Locate the cell with the specified text and output its [X, Y] center coordinate. 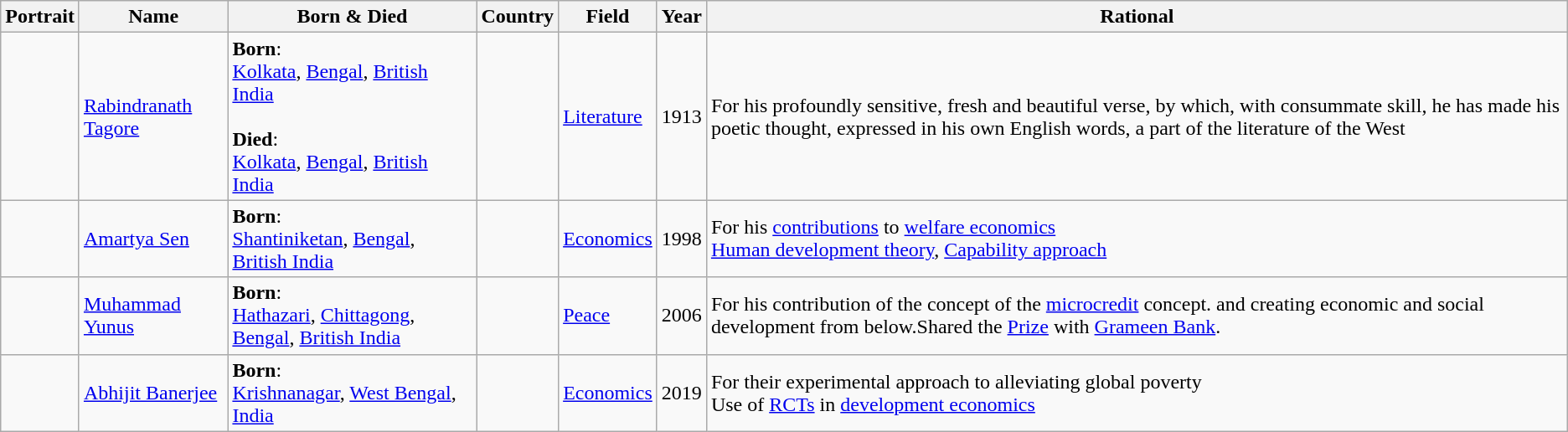
Born: Kolkata, Bengal, British IndiaDied: Kolkata, Bengal, British India [352, 116]
Born: Krishnanagar, West Bengal, India [352, 393]
Born: Hathazari, Chittagong, Bengal, British India [352, 316]
Name [152, 17]
2019 [682, 393]
Peace [608, 316]
2006 [682, 316]
Born: Shantiniketan, Bengal, British India [352, 239]
Born & Died [352, 17]
1998 [682, 239]
Rabindranath Tagore [152, 116]
For their experimental approach to alleviating global povertyUse of RCTs in development economics [1137, 393]
Muhammad Yunus [152, 316]
Country [518, 17]
Rational [1137, 17]
For his contributions to welfare economicsHuman development theory, Capability approach [1137, 239]
Literature [608, 116]
1913 [682, 116]
Abhijit Banerjee [152, 393]
Portrait [40, 17]
Field [608, 17]
Amartya Sen [152, 239]
Year [682, 17]
